Return (X, Y) of the center of cell containing provided text 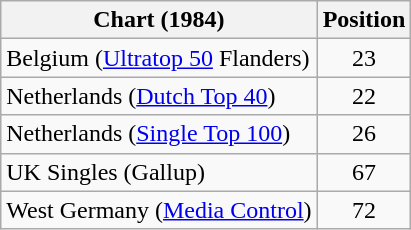
Position (364, 20)
Chart (1984) (159, 20)
22 (364, 96)
UK Singles (Gallup) (159, 172)
23 (364, 58)
Netherlands (Dutch Top 40) (159, 96)
West Germany (Media Control) (159, 210)
Netherlands (Single Top 100) (159, 134)
26 (364, 134)
72 (364, 210)
Belgium (Ultratop 50 Flanders) (159, 58)
67 (364, 172)
